Provide the [X, Y] coordinate of the cell's center where the given text is located.  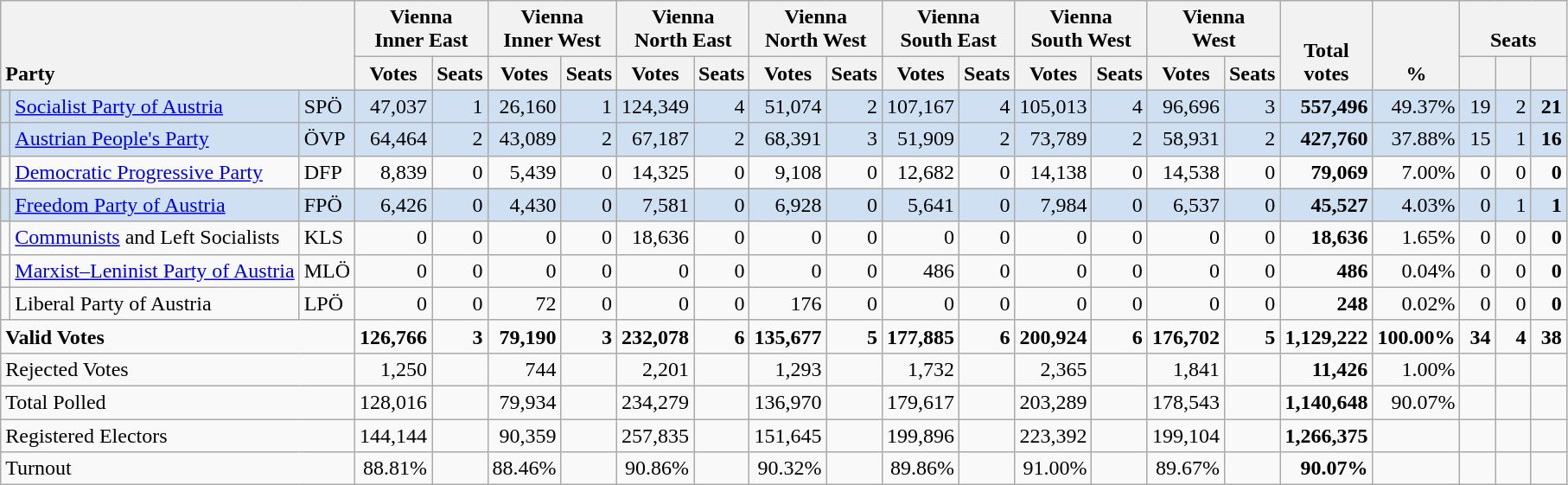
5,439 [524, 172]
7,581 [655, 205]
223,392 [1053, 435]
124,349 [655, 106]
11,426 [1326, 369]
37.88% [1416, 139]
1.65% [1416, 238]
ViennaNorth West [816, 29]
89.86% [920, 469]
MLÖ [327, 271]
Communists and Left Socialists [155, 238]
38 [1549, 336]
26,160 [524, 106]
79,069 [1326, 172]
176,702 [1186, 336]
SPÖ [327, 106]
177,885 [920, 336]
4.03% [1416, 205]
19 [1478, 106]
6,426 [394, 205]
79,934 [524, 402]
0.04% [1416, 271]
LPÖ [327, 303]
Rejected Votes [178, 369]
176 [788, 303]
126,766 [394, 336]
49.37% [1416, 106]
5,641 [920, 205]
6,928 [788, 205]
12,682 [920, 172]
1,732 [920, 369]
68,391 [788, 139]
7.00% [1416, 172]
88.46% [524, 469]
Valid Votes [178, 336]
14,538 [1186, 172]
199,104 [1186, 435]
Freedom Party of Austria [155, 205]
96,696 [1186, 106]
15 [1478, 139]
2,201 [655, 369]
34 [1478, 336]
Registered Electors [178, 435]
ViennaNorth East [683, 29]
1,841 [1186, 369]
Marxist–Leninist Party of Austria [155, 271]
144,144 [394, 435]
67,187 [655, 139]
135,677 [788, 336]
90.32% [788, 469]
6,537 [1186, 205]
744 [524, 369]
Totalvotes [1326, 45]
14,138 [1053, 172]
89.67% [1186, 469]
64,464 [394, 139]
2,365 [1053, 369]
8,839 [394, 172]
Turnout [178, 469]
1.00% [1416, 369]
ViennaSouth East [947, 29]
72 [524, 303]
100.00% [1416, 336]
14,325 [655, 172]
58,931 [1186, 139]
DFP [327, 172]
107,167 [920, 106]
Socialist Party of Austria [155, 106]
Total Polled [178, 402]
1,129,222 [1326, 336]
151,645 [788, 435]
47,037 [394, 106]
45,527 [1326, 205]
199,896 [920, 435]
FPÖ [327, 205]
90,359 [524, 435]
232,078 [655, 336]
200,924 [1053, 336]
ÖVP [327, 139]
9,108 [788, 172]
427,760 [1326, 139]
203,289 [1053, 402]
ViennaWest [1214, 29]
16 [1549, 139]
1,293 [788, 369]
Austrian People's Party [155, 139]
1,266,375 [1326, 435]
1,140,648 [1326, 402]
21 [1549, 106]
ViennaInner West [551, 29]
4,430 [524, 205]
Democratic Progressive Party [155, 172]
79,190 [524, 336]
257,835 [655, 435]
KLS [327, 238]
128,016 [394, 402]
% [1416, 45]
90.86% [655, 469]
ViennaInner East [422, 29]
178,543 [1186, 402]
51,909 [920, 139]
0.02% [1416, 303]
557,496 [1326, 106]
Party [178, 45]
ViennaSouth West [1080, 29]
73,789 [1053, 139]
51,074 [788, 106]
91.00% [1053, 469]
7,984 [1053, 205]
179,617 [920, 402]
1,250 [394, 369]
136,970 [788, 402]
Liberal Party of Austria [155, 303]
234,279 [655, 402]
88.81% [394, 469]
248 [1326, 303]
43,089 [524, 139]
105,013 [1053, 106]
